Search for the cell housing the specified text and yield its [x, y] center coordinate. 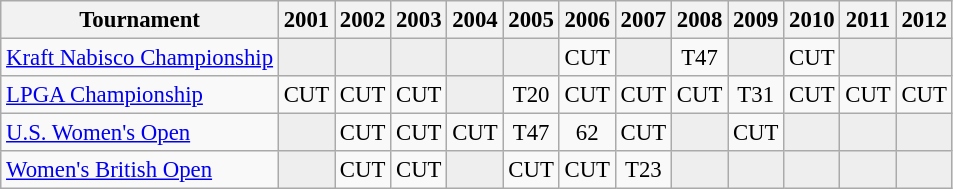
2012 [924, 20]
2009 [756, 20]
2006 [587, 20]
Tournament [140, 20]
T23 [643, 170]
2008 [699, 20]
2011 [868, 20]
2010 [812, 20]
T20 [531, 95]
U.S. Women's Open [140, 133]
2002 [363, 20]
2001 [306, 20]
2004 [475, 20]
Kraft Nabisco Championship [140, 58]
LPGA Championship [140, 95]
2005 [531, 20]
62 [587, 133]
2007 [643, 20]
Women's British Open [140, 170]
T31 [756, 95]
2003 [419, 20]
